Locate the cell with the specified text and output its [x, y] center coordinate. 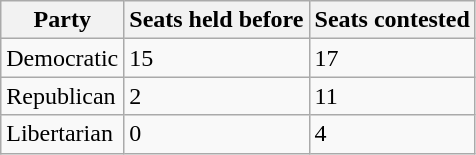
Democratic [62, 58]
15 [216, 58]
0 [216, 134]
2 [216, 96]
Party [62, 20]
17 [392, 58]
Libertarian [62, 134]
Seats contested [392, 20]
Republican [62, 96]
4 [392, 134]
11 [392, 96]
Seats held before [216, 20]
